Locate the cell with the specified text and output its [x, y] center coordinate. 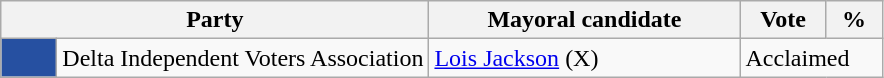
Acclaimed [811, 58]
Lois Jackson (X) [584, 58]
Mayoral candidate [584, 20]
% [854, 20]
Vote [783, 20]
Delta Independent Voters Association [243, 58]
Party [215, 20]
